Capture the cell that displays the provided text and extract its (x, y) central coordinate. 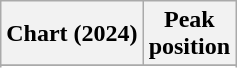
Chart (2024) (72, 34)
Peakposition (189, 34)
